Return (X, Y) of the center of cell containing provided text 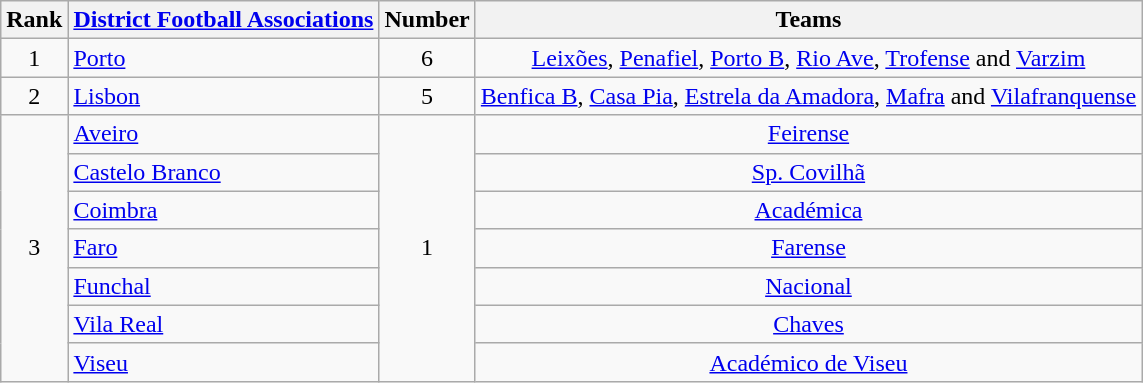
Leixões, Penafiel, Porto B, Rio Ave, Trofense and Varzim (808, 58)
6 (427, 58)
Coimbra (224, 210)
5 (427, 96)
Number (427, 20)
Viseu (224, 362)
Aveiro (224, 134)
Rank (34, 20)
District Football Associations (224, 20)
Benfica B, Casa Pia, Estrela da Amadora, Mafra and Vilafranquense (808, 96)
Académica (808, 210)
Académico de Viseu (808, 362)
Farense (808, 248)
Sp. Covilhã (808, 172)
Feirense (808, 134)
Porto (224, 58)
Lisbon (224, 96)
Castelo Branco (224, 172)
3 (34, 248)
2 (34, 96)
Faro (224, 248)
Funchal (224, 286)
Chaves (808, 324)
Nacional (808, 286)
Teams (808, 20)
Vila Real (224, 324)
